Output the (x, y) coordinate of the center of the cell containing the given text.  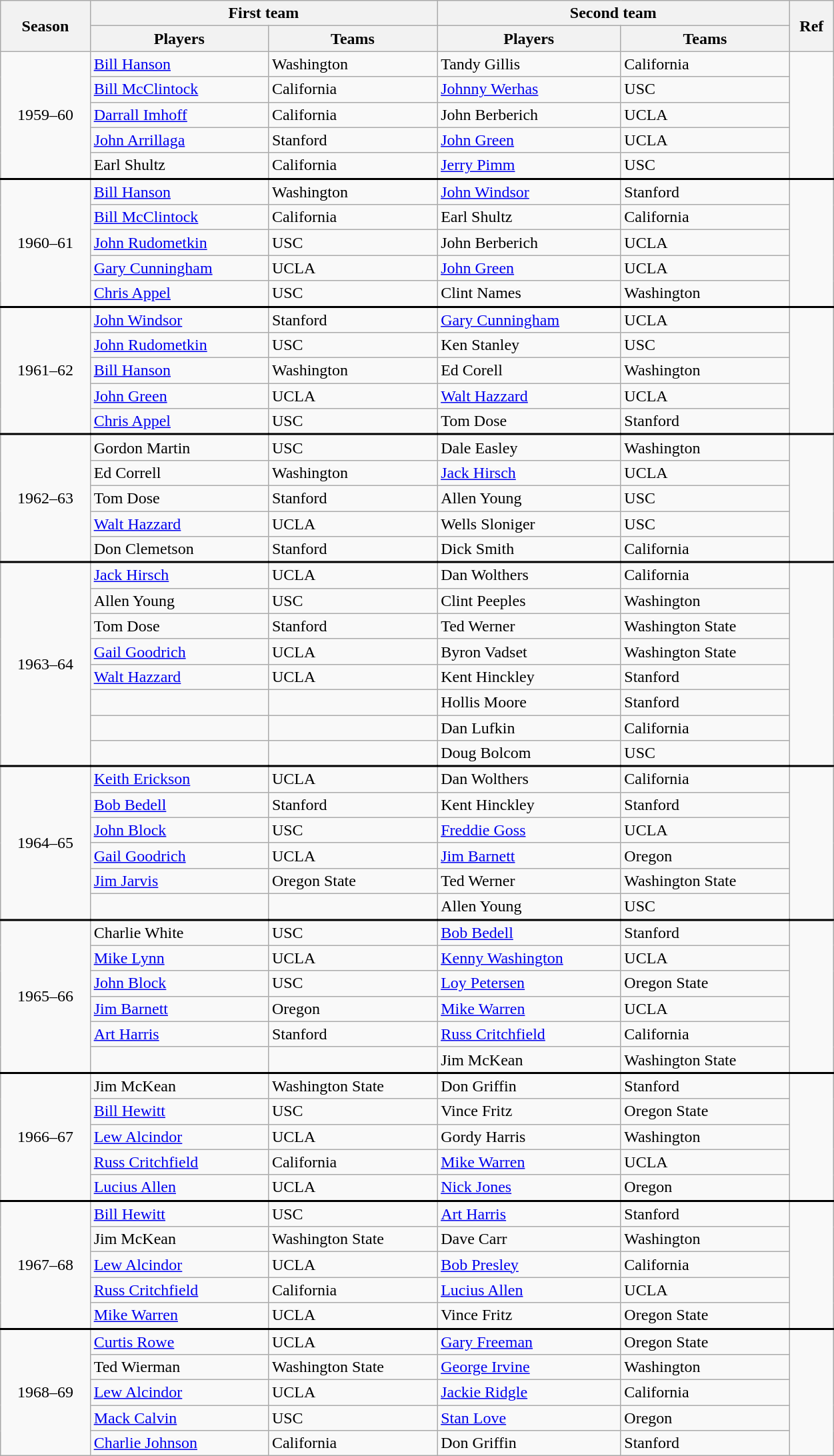
Gary Freeman (529, 1341)
Mike Lynn (179, 958)
1964–65 (45, 843)
Charlie White (179, 932)
Clint Peeples (529, 601)
Freddie Goss (529, 830)
Gordon Martin (179, 448)
Johnny Werhas (529, 89)
1965–66 (45, 996)
Ken Stanley (529, 345)
Mack Calvin (179, 1418)
Ref (812, 26)
Curtis Rowe (179, 1341)
1962–63 (45, 499)
Wells Sloniger (529, 523)
Don Clemetson (179, 549)
Loy Petersen (529, 983)
1963–64 (45, 664)
1966–67 (45, 1137)
Second team (613, 13)
1961–62 (45, 371)
Hollis Moore (529, 702)
Dale Easley (529, 448)
Ted Wierman (179, 1367)
Kenny Washington (529, 958)
Ed Corell (529, 371)
Bob Presley (529, 1265)
Jerry Pimm (529, 165)
First team (263, 13)
Dan Lufkin (529, 727)
Ed Correll (179, 473)
George Irvine (529, 1367)
Charlie Johnson (179, 1443)
Gordy Harris (529, 1137)
John Arrillaga (179, 140)
Keith Erickson (179, 779)
1967–68 (45, 1265)
Doug Bolcom (529, 753)
Nick Jones (529, 1188)
1968–69 (45, 1392)
Byron Vadset (529, 651)
Dick Smith (529, 549)
Tandy Gillis (529, 64)
Stan Love (529, 1418)
1959–60 (45, 115)
Season (45, 26)
Clint Names (529, 293)
Darrall Imhoff (179, 115)
1960–61 (45, 243)
Jackie Ridgle (529, 1393)
Dave Carr (529, 1239)
Jim Jarvis (179, 881)
